Provide the [x, y] coordinate of the cell's center where the given text is located.  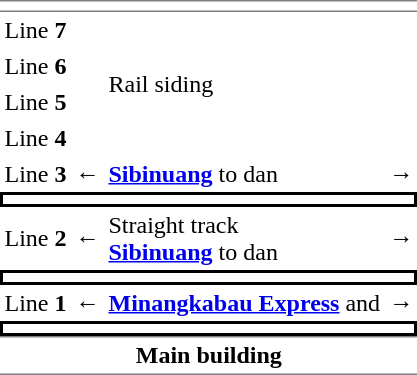
Minangkabau Express and [244, 303]
Line 2 [36, 238]
Sibinuang to dan [244, 174]
Line 3 [36, 174]
Line 4 [36, 138]
Rail siding [244, 84]
Line 5 [36, 102]
Line 7 [36, 30]
Line 1 [36, 303]
Line 6 [36, 66]
Straight track Sibinuang to dan [244, 238]
